Identify which cell holds the provided text, then report its [X, Y] central coordinate. 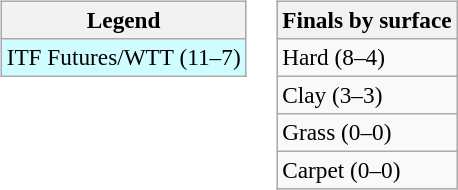
Grass (0–0) [367, 133]
Hard (8–4) [367, 57]
Legend [124, 20]
Finals by surface [367, 20]
ITF Futures/WTT (11–7) [124, 57]
Carpet (0–0) [367, 171]
Clay (3–3) [367, 95]
